Detect which cell encompasses the target text, then output its (x, y) center coordinate. 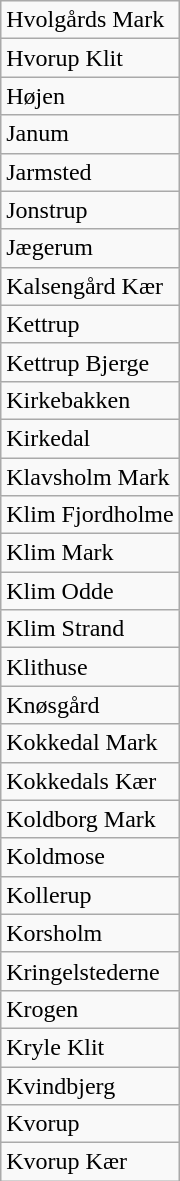
Klim Fjordholme (90, 515)
Janum (90, 134)
Kettrup Bjerge (90, 362)
Klim Strand (90, 629)
Jonstrup (90, 210)
Koldmose (90, 857)
Kvorup (90, 1124)
Kalsengård Kær (90, 286)
Hvolgårds Mark (90, 20)
Kettrup (90, 324)
Kokkedal Mark (90, 743)
Kvindbjerg (90, 1085)
Krogen (90, 1009)
Korsholm (90, 933)
Kryle Klit (90, 1047)
Kringelstederne (90, 971)
Koldborg Mark (90, 819)
Kirkebakken (90, 400)
Klim Mark (90, 553)
Klavsholm Mark (90, 477)
Klim Odde (90, 591)
Kvorup Kær (90, 1162)
Kokkedals Kær (90, 781)
Kollerup (90, 895)
Højen (90, 96)
Klithuse (90, 667)
Kirkedal (90, 438)
Knøsgård (90, 705)
Hvorup Klit (90, 58)
Jægerum (90, 248)
Jarmsted (90, 172)
